Find where the given text appears and provide that cell's center as [x, y] coordinate. 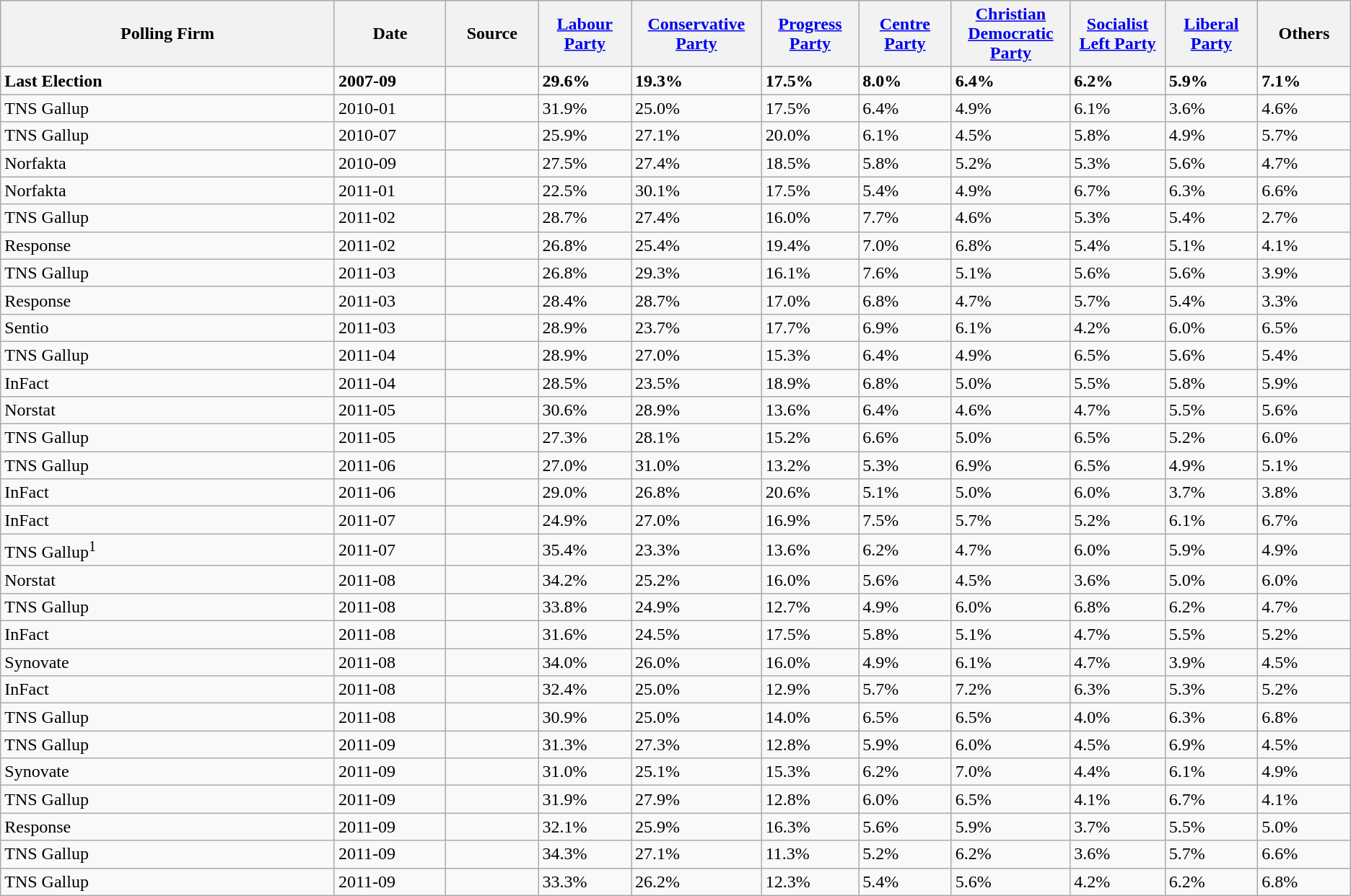
16.1% [810, 273]
2010-09 [390, 163]
33.3% [585, 882]
24.5% [697, 635]
19.4% [810, 245]
Polling Firm [167, 34]
34.3% [585, 854]
18.9% [810, 383]
7.1% [1305, 81]
20.6% [810, 493]
7.6% [905, 273]
16.3% [810, 827]
23.5% [697, 383]
7.5% [905, 520]
14.0% [810, 717]
4.0% [1117, 717]
25.4% [697, 245]
29.0% [585, 493]
17.0% [810, 300]
29.6% [585, 81]
35.4% [585, 550]
26.0% [697, 662]
34.2% [585, 579]
34.0% [585, 662]
Progress Party [810, 34]
Others [1305, 34]
12.9% [810, 690]
25.1% [697, 772]
2007-09 [390, 81]
TNS Gallup1 [167, 550]
Centre Party [905, 34]
18.5% [810, 163]
Date [390, 34]
31.6% [585, 635]
8.0% [905, 81]
22.5% [585, 190]
29.3% [697, 273]
Socialist Left Party [1117, 34]
30.9% [585, 717]
30.1% [697, 190]
2010-01 [390, 108]
3.8% [1305, 493]
Labour Party [585, 34]
27.9% [697, 799]
4.4% [1117, 772]
32.1% [585, 827]
Sentio [167, 328]
Source [492, 34]
2.7% [1305, 218]
Christian Democratic Party [1010, 34]
15.2% [810, 438]
12.3% [810, 882]
33.8% [585, 607]
31.3% [585, 745]
32.4% [585, 690]
7.2% [1010, 690]
23.3% [697, 550]
28.1% [697, 438]
13.2% [810, 465]
27.5% [585, 163]
Liberal Party [1211, 34]
Last Election [167, 81]
28.5% [585, 383]
2011-01 [390, 190]
11.3% [810, 854]
26.2% [697, 882]
12.7% [810, 607]
23.7% [697, 328]
20.0% [810, 136]
30.6% [585, 410]
25.2% [697, 579]
7.7% [905, 218]
3.3% [1305, 300]
2010-07 [390, 136]
28.4% [585, 300]
17.7% [810, 328]
16.9% [810, 520]
Conservative Party [697, 34]
19.3% [697, 81]
